From the cell containing the given text, extract its center point as (X, Y) coordinate. 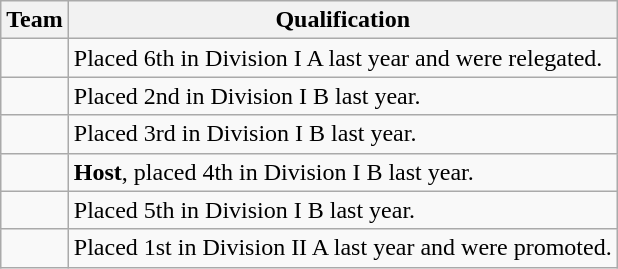
Placed 2nd in Division I B last year. (342, 96)
Placed 6th in Division I A last year and were relegated. (342, 58)
Placed 1st in Division II A last year and were promoted. (342, 248)
Placed 5th in Division I B last year. (342, 210)
Host, placed 4th in Division I B last year. (342, 172)
Placed 3rd in Division I B last year. (342, 134)
Qualification (342, 20)
Team (35, 20)
